Scan for the cell matching the given text and deliver its [X, Y] coordinate at center. 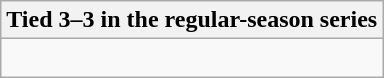
Tied 3–3 in the regular-season series [192, 20]
